Return the (X, Y) coordinate for the center point of the cell that contains the specified text.  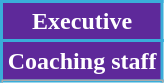
Executive (82, 22)
Coaching staff (82, 61)
